Pinpoint the cell where the given text exists, returning its (x, y) midpoint coordinate. 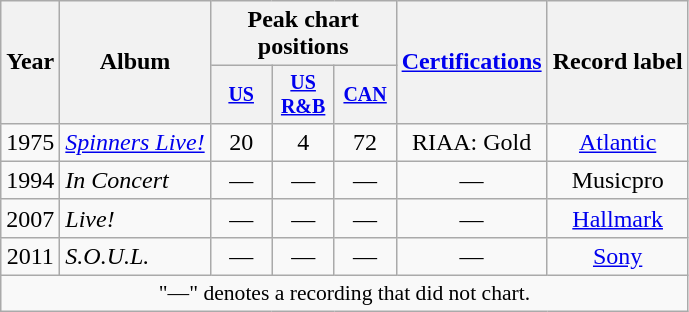
Peak chart positions (303, 34)
Year (30, 62)
Hallmark (618, 218)
20 (241, 142)
Atlantic (618, 142)
Sony (618, 256)
In Concert (135, 180)
US (241, 94)
Spinners Live! (135, 142)
Musicpro (618, 180)
RIAA: Gold (472, 142)
2007 (30, 218)
S.O.U.L. (135, 256)
"—" denotes a recording that did not chart. (344, 294)
Live! (135, 218)
CAN (365, 94)
Record label (618, 62)
72 (365, 142)
2011 (30, 256)
4 (303, 142)
USR&B (303, 94)
1975 (30, 142)
Certifications (472, 62)
Album (135, 62)
1994 (30, 180)
